Provide the [x, y] coordinate of the cell's center where the given text is located.  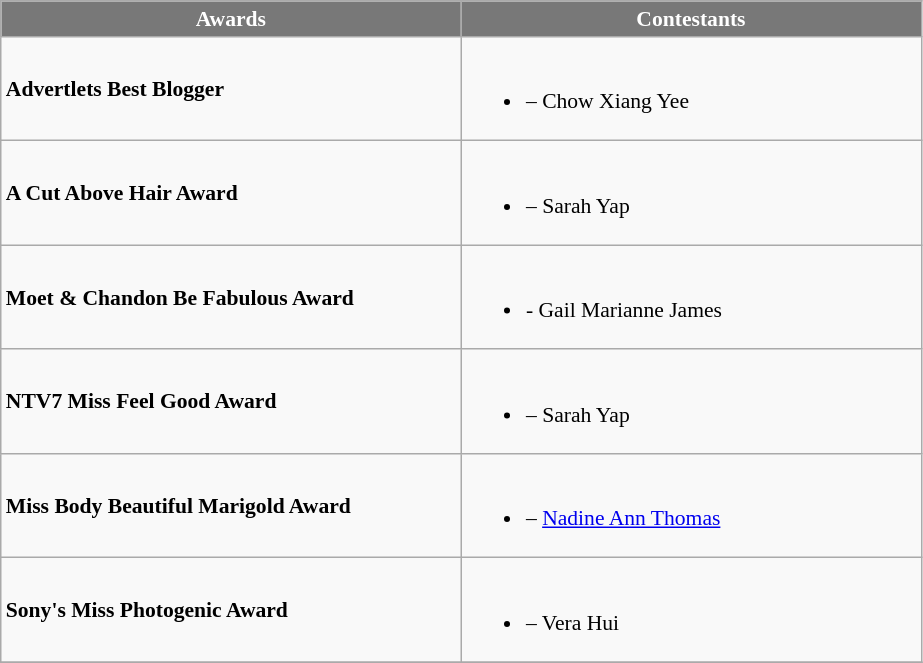
Awards [231, 19]
– Chow Xiang Yee [691, 89]
Contestants [691, 19]
A Cut Above Hair Award [231, 193]
NTV7 Miss Feel Good Award [231, 402]
- Gail Marianne James [691, 297]
Sony's Miss Photogenic Award [231, 610]
– Nadine Ann Thomas [691, 506]
Moet & Chandon Be Fabulous Award [231, 297]
– Vera Hui [691, 610]
Advertlets Best Blogger [231, 89]
Miss Body Beautiful Marigold Award [231, 506]
